Capture the cell that displays the provided text and extract its (x, y) central coordinate. 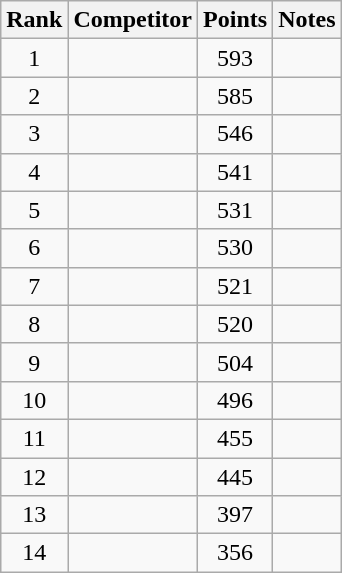
593 (236, 58)
504 (236, 362)
2 (34, 96)
445 (236, 477)
531 (236, 210)
8 (34, 324)
6 (34, 248)
Competitor (133, 20)
541 (236, 172)
530 (236, 248)
520 (236, 324)
Notes (307, 20)
Points (236, 20)
356 (236, 553)
7 (34, 286)
546 (236, 134)
9 (34, 362)
5 (34, 210)
585 (236, 96)
455 (236, 438)
12 (34, 477)
11 (34, 438)
10 (34, 400)
1 (34, 58)
13 (34, 515)
4 (34, 172)
Rank (34, 20)
496 (236, 400)
521 (236, 286)
14 (34, 553)
3 (34, 134)
397 (236, 515)
